Provide the (x, y) coordinate of the cell's center where the given text is located.  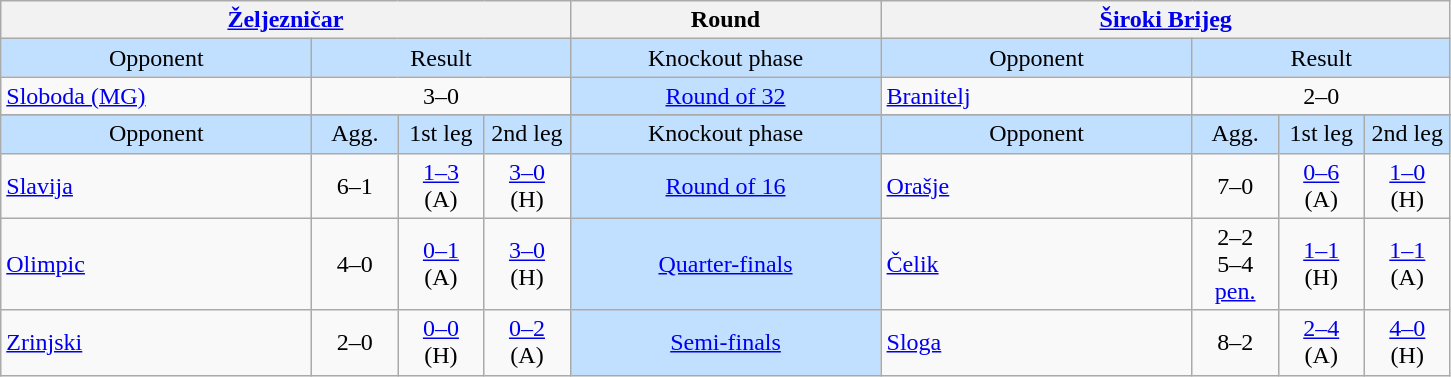
Round (726, 20)
Round of 16 (726, 186)
1–1 (A) (1407, 264)
Sloga (1036, 342)
1–0 (H) (1407, 186)
0–0 (H) (441, 342)
Zrinjski (156, 342)
Široki Brijeg (1166, 20)
Round of 32 (726, 96)
Slavija (156, 186)
Željezničar (286, 20)
Branitelj (1036, 96)
2–25–4 pen. (1235, 264)
Orašje (1036, 186)
7–0 (1235, 186)
1–3 (A) (441, 186)
3–0 (441, 96)
4–0 (355, 264)
1–1 (H) (1321, 264)
0–6 (A) (1321, 186)
Olimpic (156, 264)
0–1 (A) (441, 264)
6–1 (355, 186)
Čelik (1036, 264)
Sloboda (MG) (156, 96)
0–2 (A) (527, 342)
8–2 (1235, 342)
Quarter-finals (726, 264)
4–0 (H) (1407, 342)
Semi-finals (726, 342)
2–4 (A) (1321, 342)
